Provide the (X, Y) coordinate of the cell's center where the given text is located.  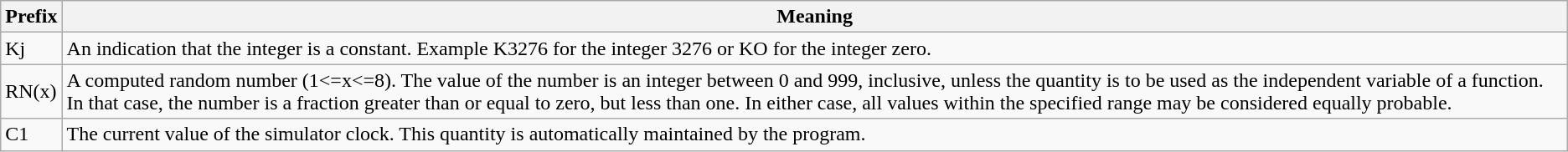
Prefix (32, 17)
The current value of the simulator clock. This quantity is automatically maintained by the program. (814, 134)
C1 (32, 134)
Meaning (814, 17)
RN(x) (32, 92)
Kj (32, 48)
An indication that the integer is a constant. Example K3276 for the integer 3276 or KO for the integer zero. (814, 48)
